From the cell containing the given text, extract its center point as (X, Y) coordinate. 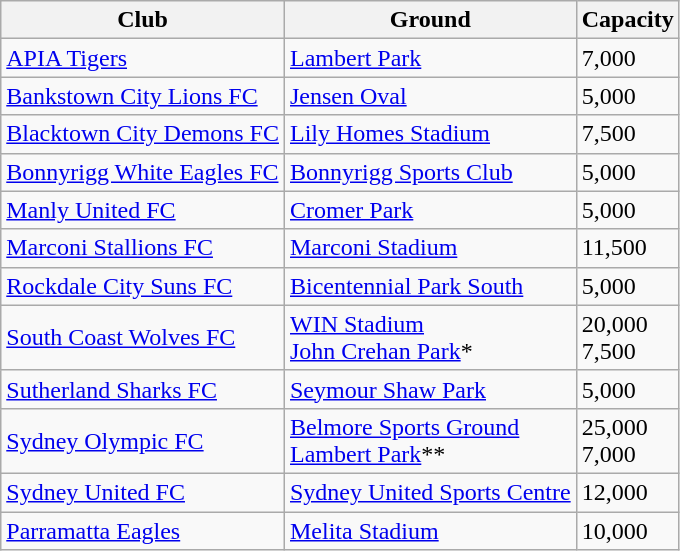
7,500 (628, 134)
Club (143, 20)
Blacktown City Demons FC (143, 134)
Lambert Park (430, 58)
Marconi Stadium (430, 248)
Sydney United FC (143, 492)
Sydney United Sports Centre (430, 492)
25,000 7,000 (628, 440)
Bonnyrigg White Eagles FC (143, 172)
Lily Homes Stadium (430, 134)
Belmore Sports Ground Lambert Park** (430, 440)
Capacity (628, 20)
10,000 (628, 531)
WIN Stadium John Crehan Park* (430, 338)
12,000 (628, 492)
Cromer Park (430, 210)
Seymour Shaw Park (430, 389)
Melita Stadium (430, 531)
Sutherland Sharks FC (143, 389)
20,000 7,500 (628, 338)
Ground (430, 20)
Manly United FC (143, 210)
Marconi Stallions FC (143, 248)
Bonnyrigg Sports Club (430, 172)
Jensen Oval (430, 96)
Bicentennial Park South (430, 286)
South Coast Wolves FC (143, 338)
Sydney Olympic FC (143, 440)
APIA Tigers (143, 58)
Bankstown City Lions FC (143, 96)
11,500 (628, 248)
Rockdale City Suns FC (143, 286)
7,000 (628, 58)
Parramatta Eagles (143, 531)
